Scan for the cell matching the given text and deliver its [x, y] coordinate at center. 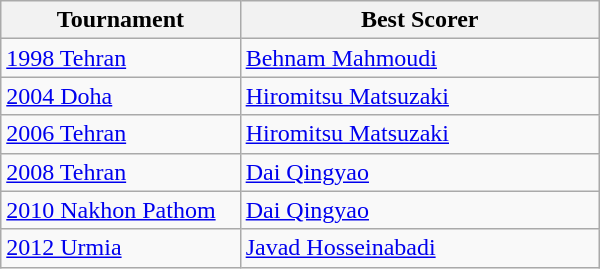
2010 Nakhon Pathom [120, 210]
2004 Doha [120, 96]
1998 Tehran [120, 58]
2008 Tehran [120, 172]
Behnam Mahmoudi [420, 58]
Tournament [120, 20]
2012 Urmia [120, 248]
Javad Hosseinabadi [420, 248]
2006 Tehran [120, 134]
Best Scorer [420, 20]
